Detect which cell encompasses the target text, then output its (X, Y) center coordinate. 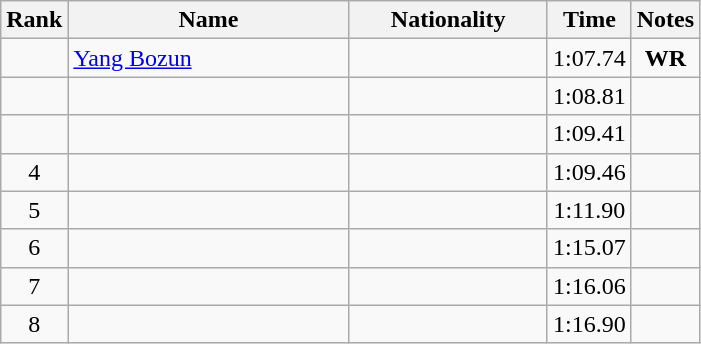
8 (34, 324)
Rank (34, 20)
5 (34, 210)
6 (34, 248)
Notes (665, 20)
1:15.07 (589, 248)
WR (665, 58)
Name (208, 20)
1:07.74 (589, 58)
1:11.90 (589, 210)
1:16.06 (589, 286)
7 (34, 286)
Time (589, 20)
1:09.46 (589, 172)
1:16.90 (589, 324)
1:08.81 (589, 96)
4 (34, 172)
1:09.41 (589, 134)
Yang Bozun (208, 58)
Nationality (448, 20)
